Detect which cell encompasses the target text, then output its [x, y] center coordinate. 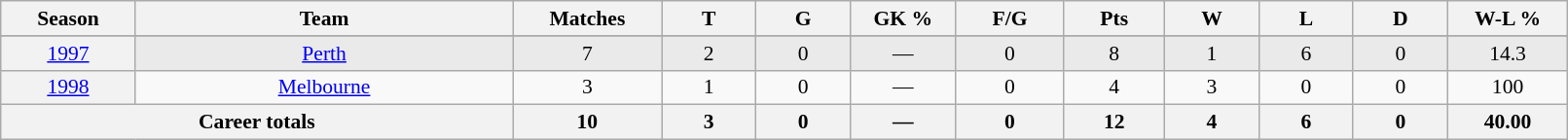
Pts [1114, 18]
40.00 [1508, 122]
L [1306, 18]
W-L % [1508, 18]
14.3 [1508, 53]
G [804, 18]
Career totals [257, 122]
Melbourne [324, 87]
Season [68, 18]
7 [588, 53]
12 [1114, 122]
Matches [588, 18]
10 [588, 122]
1997 [68, 53]
D [1400, 18]
F/G [1010, 18]
Perth [324, 53]
W [1213, 18]
100 [1508, 87]
2 [709, 53]
8 [1114, 53]
T [709, 18]
GK % [903, 18]
Team [324, 18]
1998 [68, 87]
